Extract the [x, y] coordinate from the center of the cell holding the provided text.  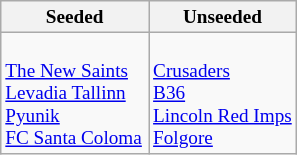
Seeded [75, 17]
Unseeded [223, 17]
Crusaders B36 Lincoln Red Imps Folgore [223, 93]
The New Saints Levadia Tallinn Pyunik FC Santa Coloma [75, 93]
